Return [x, y] of the center of cell containing provided text 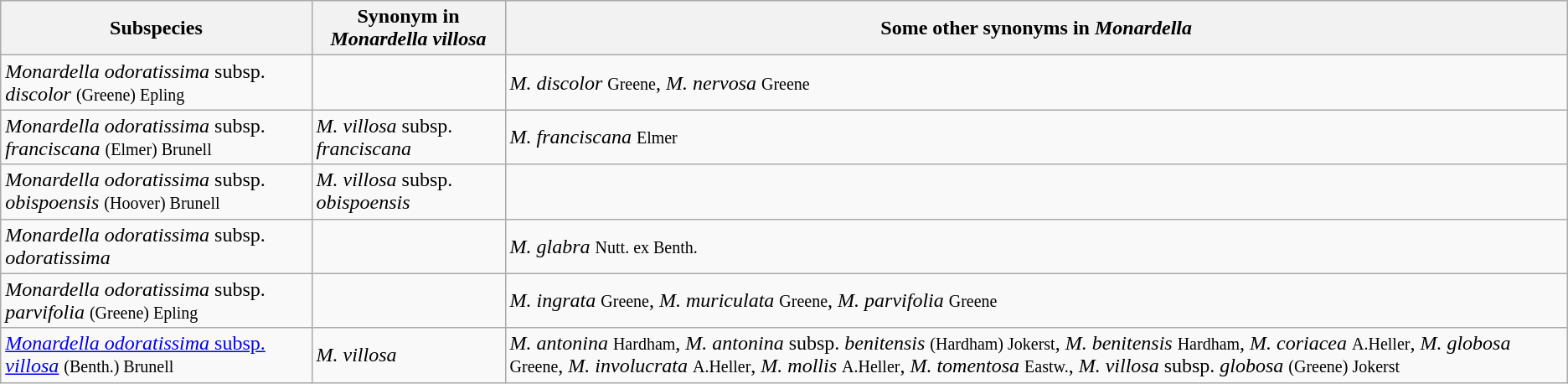
Monardella odoratissima subsp. franciscana (Elmer) Brunell [156, 138]
M. franciscana Elmer [1036, 138]
Monardella odoratissima subsp. villosa (Benth.) Brunell [156, 355]
M. glabra Nutt. ex Benth. [1036, 246]
M. villosa [409, 355]
Some other synonyms in Monardella [1036, 29]
M. villosa subsp. obispoensis [409, 191]
M. ingrata Greene, M. muriculata Greene, M. parvifolia Greene [1036, 300]
Monardella odoratissima subsp. discolor (Greene) Epling [156, 82]
Monardella odoratissima subsp. odoratissima [156, 246]
Subspecies [156, 29]
Monardella odoratissima subsp. parvifolia (Greene) Epling [156, 300]
M. villosa subsp. franciscana [409, 138]
M. discolor Greene, M. nervosa Greene [1036, 82]
Monardella odoratissima subsp. obispoensis (Hoover) Brunell [156, 191]
Synonym in Monardella villosa [409, 29]
